Pinpoint the cell where the given text exists, returning its (x, y) midpoint coordinate. 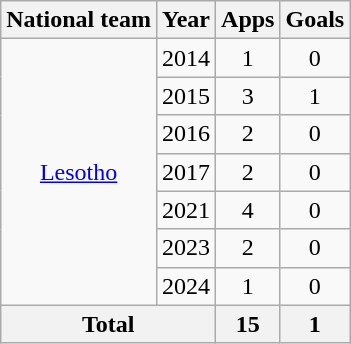
2016 (186, 134)
3 (248, 96)
2017 (186, 172)
2015 (186, 96)
Total (108, 324)
4 (248, 210)
Lesotho (79, 172)
2024 (186, 286)
National team (79, 20)
2014 (186, 58)
15 (248, 324)
Apps (248, 20)
2021 (186, 210)
Goals (315, 20)
Year (186, 20)
2023 (186, 248)
